Search for the cell housing the specified text and yield its [x, y] center coordinate. 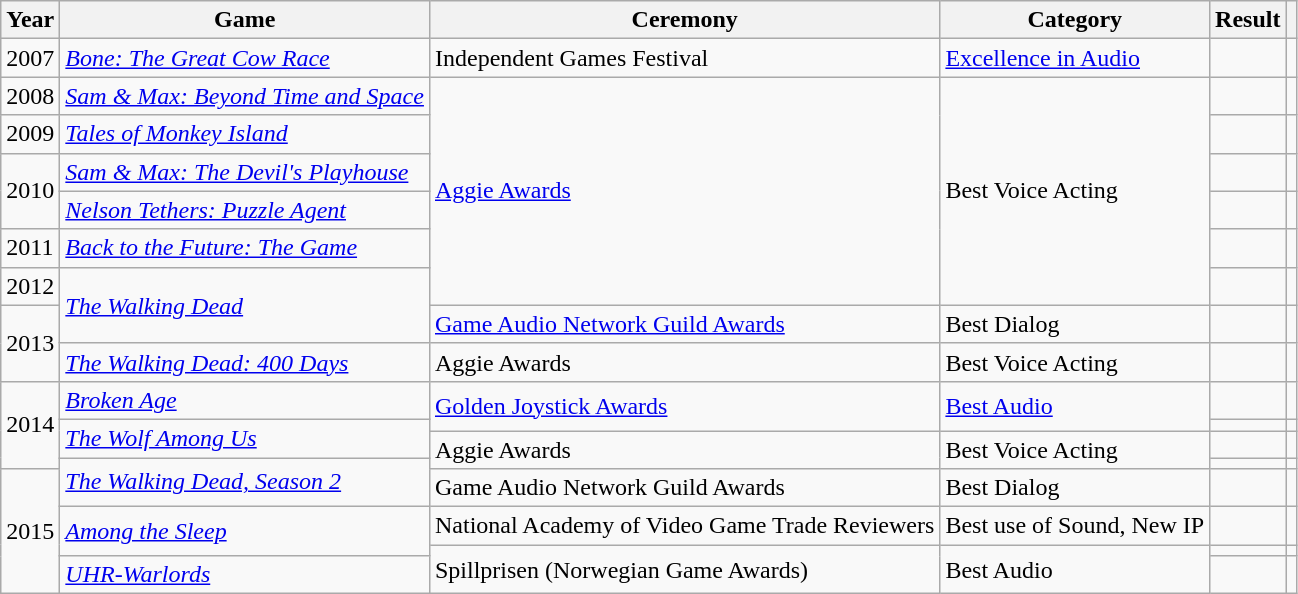
Independent Games Festival [684, 58]
2012 [30, 286]
Excellence in Audio [1075, 58]
Ceremony [684, 20]
Bone: The Great Cow Race [245, 58]
2009 [30, 134]
The Walking Dead: 400 Days [245, 362]
2011 [30, 248]
2010 [30, 191]
Category [1075, 20]
2008 [30, 96]
UHR-Warlords [245, 575]
National Academy of Video Game Trade Reviewers [684, 526]
2014 [30, 424]
Year [30, 20]
Result [1248, 20]
Among the Sleep [245, 532]
The Walking Dead [245, 305]
Tales of Monkey Island [245, 134]
The Walking Dead, Season 2 [245, 482]
2013 [30, 343]
2015 [30, 532]
Sam & Max: Beyond Time and Space [245, 96]
2007 [30, 58]
Broken Age [245, 400]
Sam & Max: The Devil's Playhouse [245, 172]
Best use of Sound, New IP [1075, 526]
Nelson Tethers: Puzzle Agent [245, 210]
Golden Joystick Awards [684, 406]
Game [245, 20]
Back to the Future: The Game [245, 248]
The Wolf Among Us [245, 438]
Spillprisen (Norwegian Game Awards) [684, 570]
